For the text-containing cell, return its midpoint in [X, Y] coordinate format. 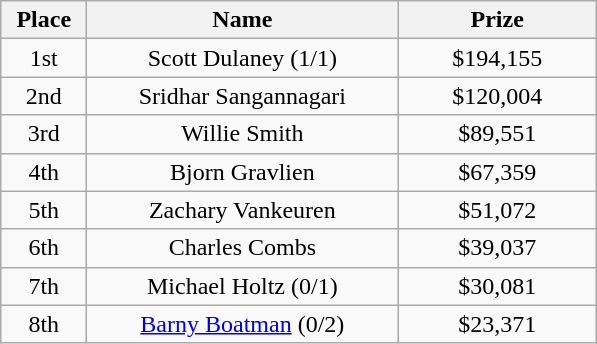
3rd [44, 134]
$120,004 [498, 96]
Zachary Vankeuren [242, 210]
$89,551 [498, 134]
Charles Combs [242, 248]
Scott Dulaney (1/1) [242, 58]
Prize [498, 20]
Sridhar Sangannagari [242, 96]
$39,037 [498, 248]
1st [44, 58]
$23,371 [498, 324]
Barny Boatman (0/2) [242, 324]
Michael Holtz (0/1) [242, 286]
$67,359 [498, 172]
Bjorn Gravlien [242, 172]
8th [44, 324]
7th [44, 286]
Name [242, 20]
2nd [44, 96]
$194,155 [498, 58]
Place [44, 20]
$30,081 [498, 286]
6th [44, 248]
$51,072 [498, 210]
4th [44, 172]
5th [44, 210]
Willie Smith [242, 134]
